Find where the given text appears and provide that cell's center as (X, Y) coordinate. 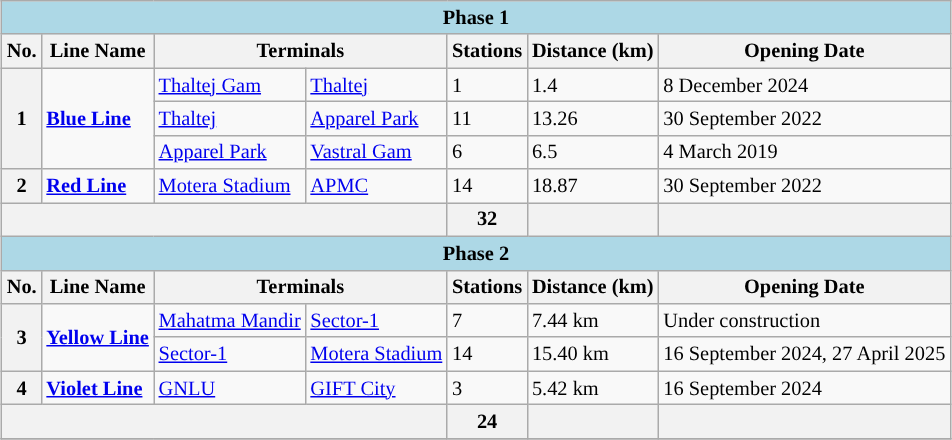
APMC (377, 186)
5.42 km (592, 388)
Phase 1 (476, 18)
Phase 2 (476, 253)
2 (22, 186)
Blue Line (98, 118)
Yellow Line (98, 338)
8 December 2024 (804, 85)
18.87 (592, 186)
24 (487, 422)
6.5 (592, 152)
GNLU (230, 388)
Under construction (804, 321)
Mahatma Mandir (230, 321)
GIFT City (377, 388)
11 (487, 119)
4 (22, 388)
Vastral Gam (377, 152)
13.26 (592, 119)
7 (487, 321)
1.4 (592, 85)
32 (487, 220)
4 March 2019 (804, 152)
16 September 2024, 27 April 2025 (804, 354)
7.44 km (592, 321)
Red Line (98, 186)
15.40 km (592, 354)
Violet Line (98, 388)
Thaltej Gam (230, 85)
6 (487, 152)
16 September 2024 (804, 388)
